Detect which cell encompasses the target text, then output its [X, Y] center coordinate. 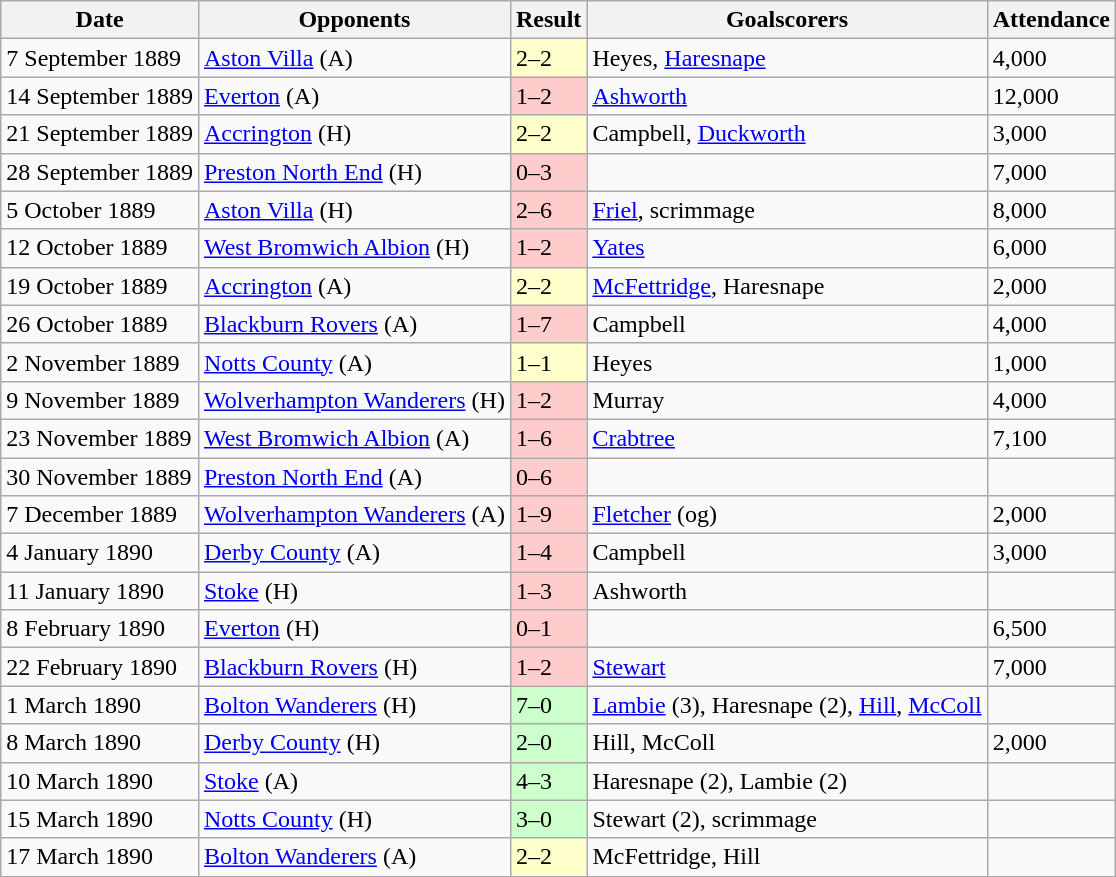
12 October 1889 [100, 248]
Blackburn Rovers (A) [354, 324]
McFettridge, Haresnape [787, 286]
1,000 [1051, 362]
Hill, McColl [787, 743]
Wolverhampton Wanderers (A) [354, 515]
Stoke (A) [354, 781]
Notts County (A) [354, 362]
Bolton Wanderers (H) [354, 705]
Aston Villa (A) [354, 58]
Preston North End (A) [354, 477]
8,000 [1051, 210]
7–0 [548, 705]
4–3 [548, 781]
1–6 [548, 438]
21 September 1889 [100, 134]
Stewart (2), scrimmage [787, 819]
0–3 [548, 172]
23 November 1889 [100, 438]
Notts County (H) [354, 819]
Date [100, 20]
22 February 1890 [100, 667]
Blackburn Rovers (H) [354, 667]
12,000 [1051, 96]
Lambie (3), Haresnape (2), Hill, McColl [787, 705]
0–6 [548, 477]
14 September 1889 [100, 96]
Friel, scrimmage [787, 210]
West Bromwich Albion (H) [354, 248]
9 November 1889 [100, 400]
Everton (H) [354, 629]
30 November 1889 [100, 477]
4 January 1890 [100, 553]
Derby County (A) [354, 553]
West Bromwich Albion (A) [354, 438]
28 September 1889 [100, 172]
Derby County (H) [354, 743]
3–0 [548, 819]
0–1 [548, 629]
1–1 [548, 362]
6,500 [1051, 629]
10 March 1890 [100, 781]
Everton (A) [354, 96]
Stoke (H) [354, 591]
7,100 [1051, 438]
26 October 1889 [100, 324]
7 December 1889 [100, 515]
1–4 [548, 553]
2–0 [548, 743]
11 January 1890 [100, 591]
8 February 1890 [100, 629]
19 October 1889 [100, 286]
5 October 1889 [100, 210]
McFettridge, Hill [787, 857]
Fletcher (og) [787, 515]
1–9 [548, 515]
Bolton Wanderers (A) [354, 857]
7 September 1889 [100, 58]
Murray [787, 400]
Goalscorers [787, 20]
Campbell, Duckworth [787, 134]
Accrington (H) [354, 134]
1 March 1890 [100, 705]
6,000 [1051, 248]
1–7 [548, 324]
17 March 1890 [100, 857]
Attendance [1051, 20]
8 March 1890 [100, 743]
2–6 [548, 210]
Yates [787, 248]
2 November 1889 [100, 362]
15 March 1890 [100, 819]
Haresnape (2), Lambie (2) [787, 781]
Aston Villa (H) [354, 210]
Accrington (A) [354, 286]
Heyes [787, 362]
Result [548, 20]
Heyes, Haresnape [787, 58]
Stewart [787, 667]
Preston North End (H) [354, 172]
Wolverhampton Wanderers (H) [354, 400]
Opponents [354, 20]
Crabtree [787, 438]
1–3 [548, 591]
